Locate the cell with the specified text and output its (X, Y) center coordinate. 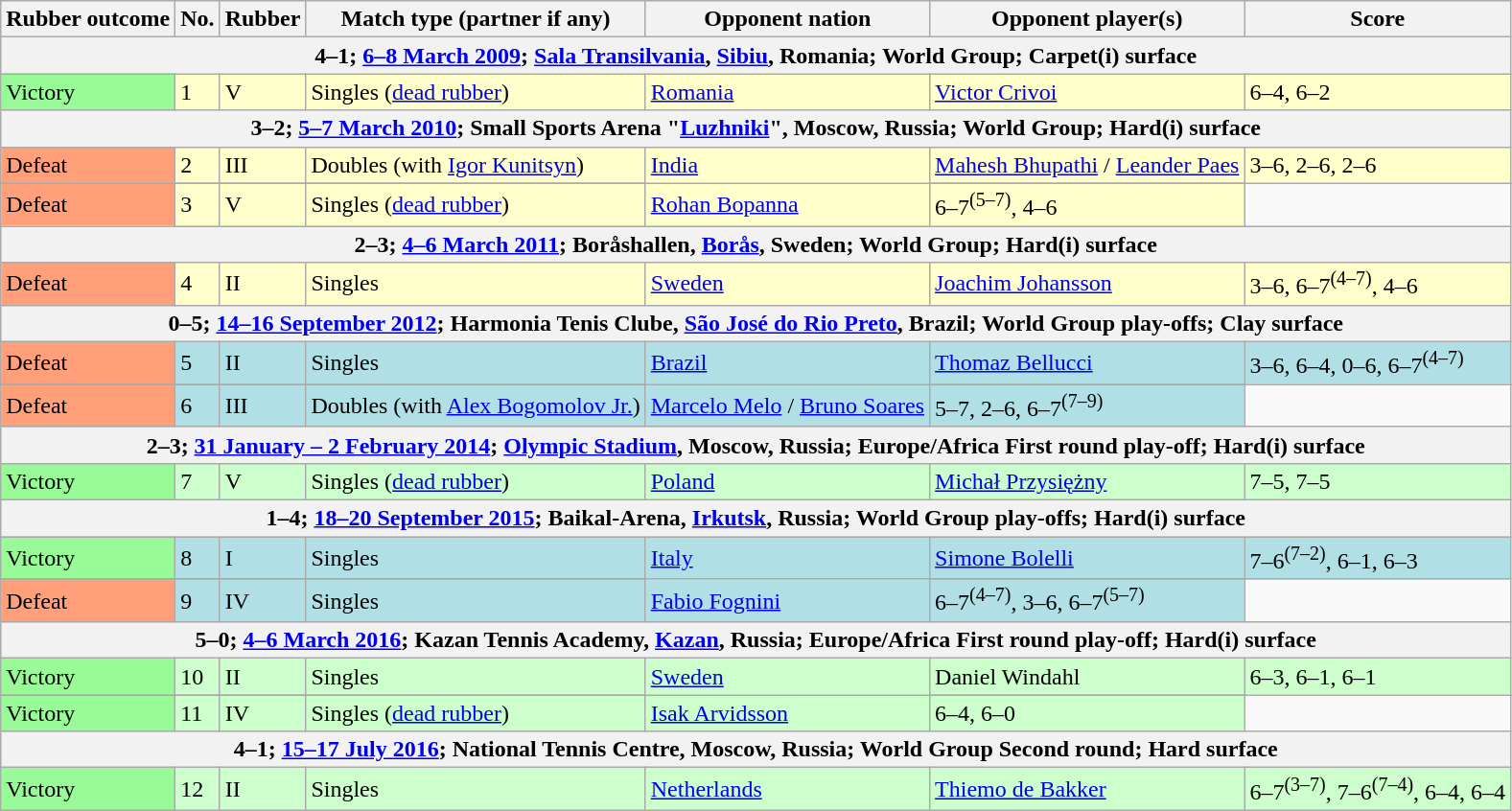
6–4, 6–0 (1087, 713)
3–2; 5–7 March 2010; Small Sports Arena "Luzhniki", Moscow, Russia; World Group; Hard(i) surface (756, 128)
Michał Przysiężny (1087, 481)
Poland (787, 481)
Daniel Windahl (1087, 677)
Joachim Johansson (1087, 284)
Doubles (with Alex Bogomolov Jr.) (476, 406)
Marcelo Melo / Bruno Soares (787, 406)
Rubber (263, 19)
Mahesh Bhupathi / Leander Paes (1087, 165)
7–6(7–2), 6–1, 6–3 (1378, 558)
Isak Arvidsson (787, 713)
8 (198, 558)
6–7(5–7), 4–6 (1087, 205)
Romania (787, 92)
9 (198, 600)
0–5; 14–16 September 2012; Harmonia Tenis Clube, São José do Rio Preto, Brazil; World Group play-offs; Clay surface (756, 323)
India (787, 165)
Victor Crivoi (1087, 92)
6 (198, 406)
3–6, 6–4, 0–6, 6–7(4–7) (1378, 362)
4 (198, 284)
Thomaz Bellucci (1087, 362)
1 (198, 92)
3–6, 2–6, 2–6 (1378, 165)
Brazil (787, 362)
3 (198, 205)
Doubles (with Igor Kunitsyn) (476, 165)
2–3; 4–6 March 2011; Boråshallen, Borås, Sweden; World Group; Hard(i) surface (756, 244)
5–7, 2–6, 6–7(7–9) (1087, 406)
Simone Bolelli (1087, 558)
Italy (787, 558)
10 (198, 677)
Fabio Fognini (787, 600)
Opponent player(s) (1087, 19)
Rubber outcome (88, 19)
I (263, 558)
6–4, 6–2 (1378, 92)
12 (198, 790)
4–1; 6–8 March 2009; Sala Transilvania, Sibiu, Romania; World Group; Carpet(i) surface (756, 56)
Netherlands (787, 790)
6–7(3–7), 7–6(7–4), 6–4, 6–4 (1378, 790)
No. (198, 19)
7 (198, 481)
Match type (partner if any) (476, 19)
1–4; 18–20 September 2015; Baikal-Arena, Irkutsk, Russia; World Group play-offs; Hard(i) surface (756, 519)
5–0; 4–6 March 2016; Kazan Tennis Academy, Kazan, Russia; Europe/Africa First round play-off; Hard(i) surface (756, 640)
3–6, 6–7(4–7), 4–6 (1378, 284)
5 (198, 362)
2–3; 31 January – 2 February 2014; Olympic Stadium, Moscow, Russia; Europe/Africa First round play-off; Hard(i) surface (756, 445)
4–1; 15–17 July 2016; National Tennis Centre, Moscow, Russia; World Group Second round; Hard surface (756, 750)
2 (198, 165)
11 (198, 713)
Opponent nation (787, 19)
6–7(4–7), 3–6, 6–7(5–7) (1087, 600)
Rohan Bopanna (787, 205)
Thiemo de Bakker (1087, 790)
Score (1378, 19)
6–3, 6–1, 6–1 (1378, 677)
7–5, 7–5 (1378, 481)
